Extract the (X, Y) coordinate from the center of the cell holding the provided text.  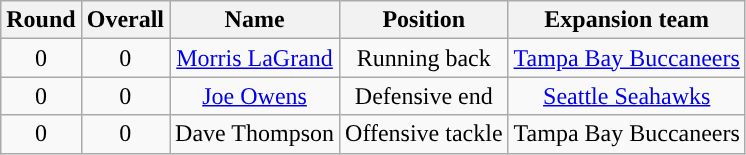
Seattle Seahawks (626, 96)
Name (255, 20)
Defensive end (424, 96)
Expansion team (626, 20)
Running back (424, 58)
Joe Owens (255, 96)
Dave Thompson (255, 134)
Overall (125, 20)
Morris LaGrand (255, 58)
Offensive tackle (424, 134)
Position (424, 20)
Round (41, 20)
